Provide the (X, Y) coordinate of the cell's center where the given text is located.  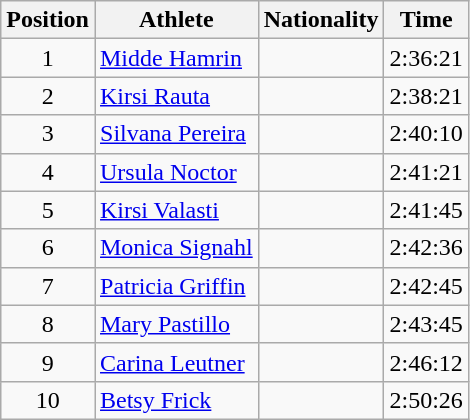
Athlete (176, 20)
8 (48, 324)
Kirsi Valasti (176, 210)
2:42:36 (426, 248)
2:38:21 (426, 96)
Betsy Frick (176, 400)
Time (426, 20)
Midde Hamrin (176, 58)
2 (48, 96)
2:41:45 (426, 210)
2:36:21 (426, 58)
2:46:12 (426, 362)
2:50:26 (426, 400)
Position (48, 20)
Mary Pastillo (176, 324)
10 (48, 400)
2:43:45 (426, 324)
Patricia Griffin (176, 286)
2:42:45 (426, 286)
Ursula Noctor (176, 172)
1 (48, 58)
2:41:21 (426, 172)
4 (48, 172)
Carina Leutner (176, 362)
7 (48, 286)
Nationality (321, 20)
Kirsi Rauta (176, 96)
Silvana Pereira (176, 134)
2:40:10 (426, 134)
9 (48, 362)
6 (48, 248)
5 (48, 210)
Monica Signahl (176, 248)
3 (48, 134)
